Determine the [x, y] coordinate at the center of the cell enclosing the given text.  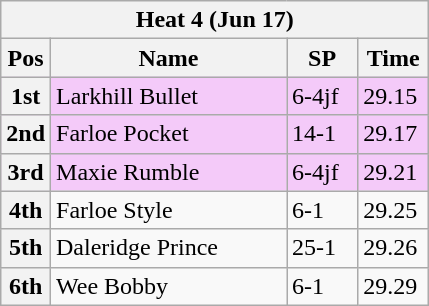
6th [26, 286]
2nd [26, 134]
Maxie Rumble [169, 172]
5th [26, 248]
Wee Bobby [169, 286]
29.29 [394, 286]
29.25 [394, 210]
25-1 [322, 248]
Name [169, 58]
4th [26, 210]
29.26 [394, 248]
29.21 [394, 172]
Heat 4 (Jun 17) [215, 20]
Larkhill Bullet [169, 96]
SP [322, 58]
29.17 [394, 134]
Daleridge Prince [169, 248]
Pos [26, 58]
14-1 [322, 134]
Farloe Pocket [169, 134]
29.15 [394, 96]
1st [26, 96]
Farloe Style [169, 210]
Time [394, 58]
3rd [26, 172]
